Search for the cell housing the specified text and yield its [x, y] center coordinate. 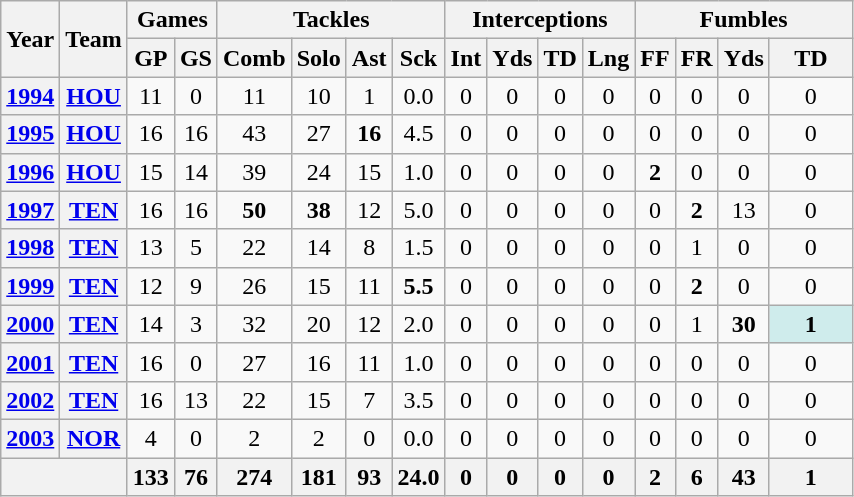
30 [744, 324]
GS [196, 58]
Sck [418, 58]
Games [172, 20]
20 [318, 324]
274 [254, 477]
1996 [30, 172]
32 [254, 324]
2000 [30, 324]
Interceptions [540, 20]
Team [94, 39]
5 [196, 248]
1.5 [418, 248]
GP [150, 58]
Year [30, 39]
Tackles [331, 20]
24.0 [418, 477]
Ast [369, 58]
38 [318, 210]
Solo [318, 58]
1995 [30, 134]
1999 [30, 286]
10 [318, 96]
Fumbles [744, 20]
Comb [254, 58]
Lng [608, 58]
133 [150, 477]
2003 [30, 438]
24 [318, 172]
4 [150, 438]
181 [318, 477]
2002 [30, 400]
9 [196, 286]
50 [254, 210]
39 [254, 172]
6 [696, 477]
Int [466, 58]
93 [369, 477]
4.5 [418, 134]
1998 [30, 248]
5.0 [418, 210]
NOR [94, 438]
76 [196, 477]
8 [369, 248]
FR [696, 58]
26 [254, 286]
3.5 [418, 400]
5.5 [418, 286]
2.0 [418, 324]
7 [369, 400]
1994 [30, 96]
1997 [30, 210]
3 [196, 324]
FF [655, 58]
2001 [30, 362]
